Output the (X, Y) coordinate of the center of the cell containing the given text.  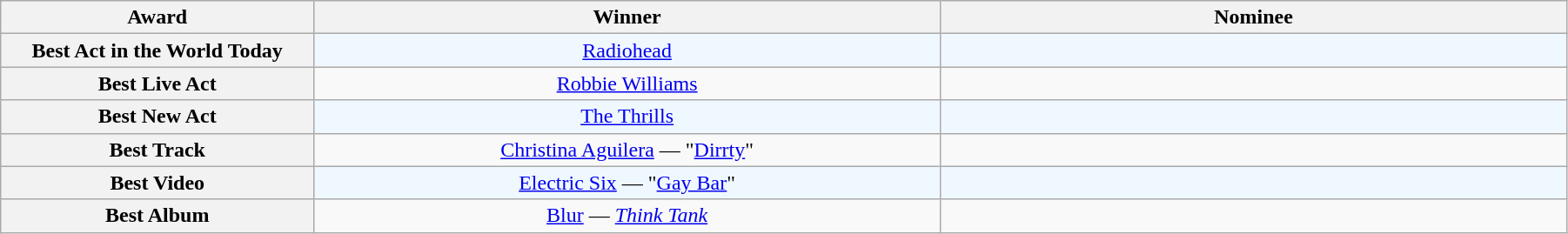
The Thrills (627, 117)
Best Track (157, 150)
Best Live Act (157, 84)
Best Act in the World Today (157, 50)
Winner (627, 17)
Nominee (1254, 17)
Best New Act (157, 117)
Best Video (157, 183)
Electric Six — "Gay Bar" (627, 183)
Robbie Williams (627, 84)
Award (157, 17)
Radiohead (627, 50)
Best Album (157, 216)
Christina Aguilera — "Dirrty" (627, 150)
Blur — Think Tank (627, 216)
